Provide the (X, Y) coordinate of the cell's center where the given text is located.  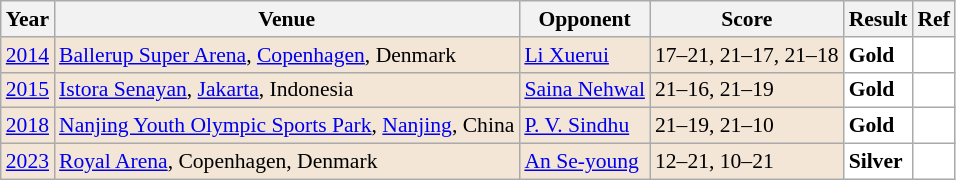
Istora Senayan, Jakarta, Indonesia (286, 90)
2014 (28, 55)
P. V. Sindhu (584, 126)
Li Xuerui (584, 55)
Nanjing Youth Olympic Sports Park, Nanjing, China (286, 126)
Royal Arena, Copenhagen, Denmark (286, 162)
12–21, 10–21 (747, 162)
17–21, 21–17, 21–18 (747, 55)
2023 (28, 162)
2018 (28, 126)
Venue (286, 19)
An Se-young (584, 162)
Year (28, 19)
2015 (28, 90)
Score (747, 19)
Result (878, 19)
21–19, 21–10 (747, 126)
Opponent (584, 19)
Ballerup Super Arena, Copenhagen, Denmark (286, 55)
Ref (933, 19)
21–16, 21–19 (747, 90)
Silver (878, 162)
Saina Nehwal (584, 90)
